Search for the cell housing the specified text and yield its [x, y] center coordinate. 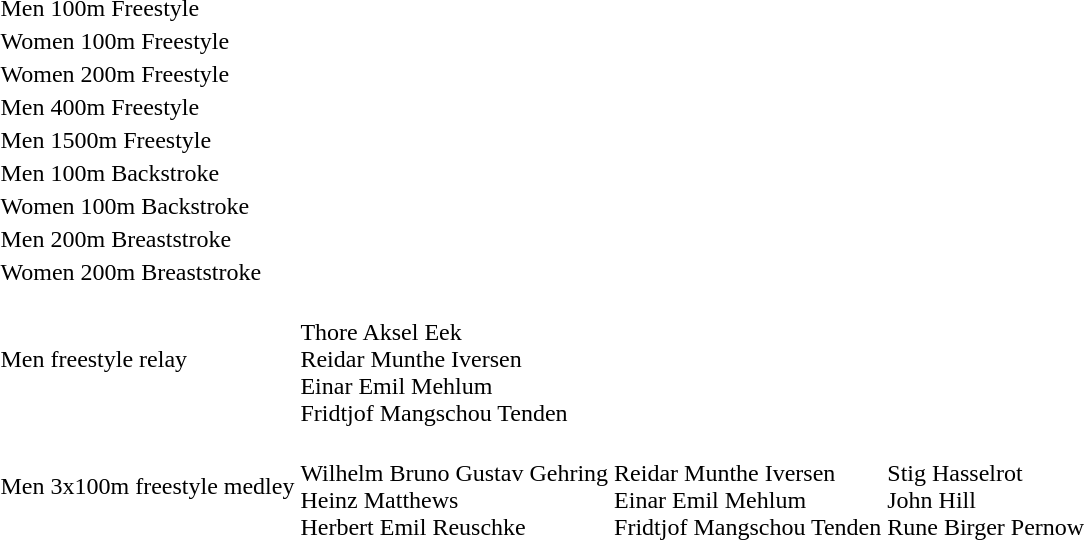
Thore Aksel EekReidar Munthe IversenEinar Emil MehlumFridtjof Mangschou Tenden [454, 359]
